Provide the [X, Y] coordinate of the cell's center where the given text is located.  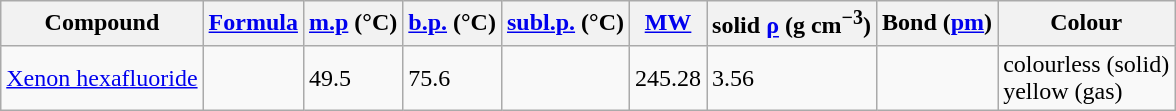
b.p. (°C) [452, 24]
75.6 [452, 78]
245.28 [668, 78]
Formula [253, 24]
colourless (solid)yellow (gas) [1086, 78]
Compound [102, 24]
m.p (°C) [352, 24]
MW [668, 24]
solid ρ (g cm−3) [792, 24]
Bond (pm) [938, 24]
Colour [1086, 24]
subl.p. (°C) [565, 24]
49.5 [352, 78]
3.56 [792, 78]
Xenon hexafluoride [102, 78]
